Return [X, Y] of the center of cell containing provided text 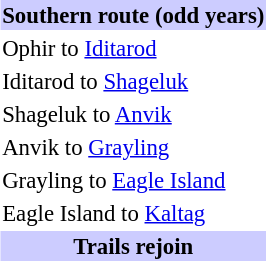
Grayling to Eagle Island [134, 180]
Shageluk to Anvik [134, 114]
Eagle Island to Kaltag [134, 213]
Southern route (odd years) [134, 15]
Trails rejoin [134, 246]
Anvik to Grayling [134, 147]
Ophir to Iditarod [134, 48]
Iditarod to Shageluk [134, 81]
